Locate the cell with the specified text and output its (X, Y) center coordinate. 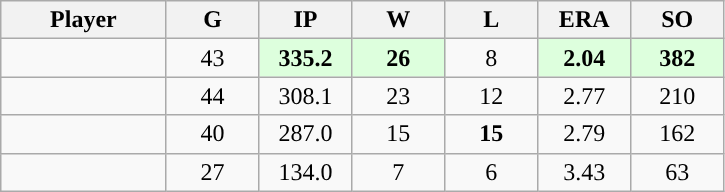
287.0 (306, 134)
3.43 (584, 172)
382 (678, 58)
Player (84, 20)
W (398, 20)
12 (492, 96)
44 (212, 96)
ERA (584, 20)
IP (306, 20)
7 (398, 172)
335.2 (306, 58)
SO (678, 20)
308.1 (306, 96)
40 (212, 134)
26 (398, 58)
2.04 (584, 58)
134.0 (306, 172)
8 (492, 58)
L (492, 20)
6 (492, 172)
23 (398, 96)
27 (212, 172)
G (212, 20)
162 (678, 134)
43 (212, 58)
2.77 (584, 96)
63 (678, 172)
210 (678, 96)
2.79 (584, 134)
